Return [X, Y] of the center of cell containing provided text 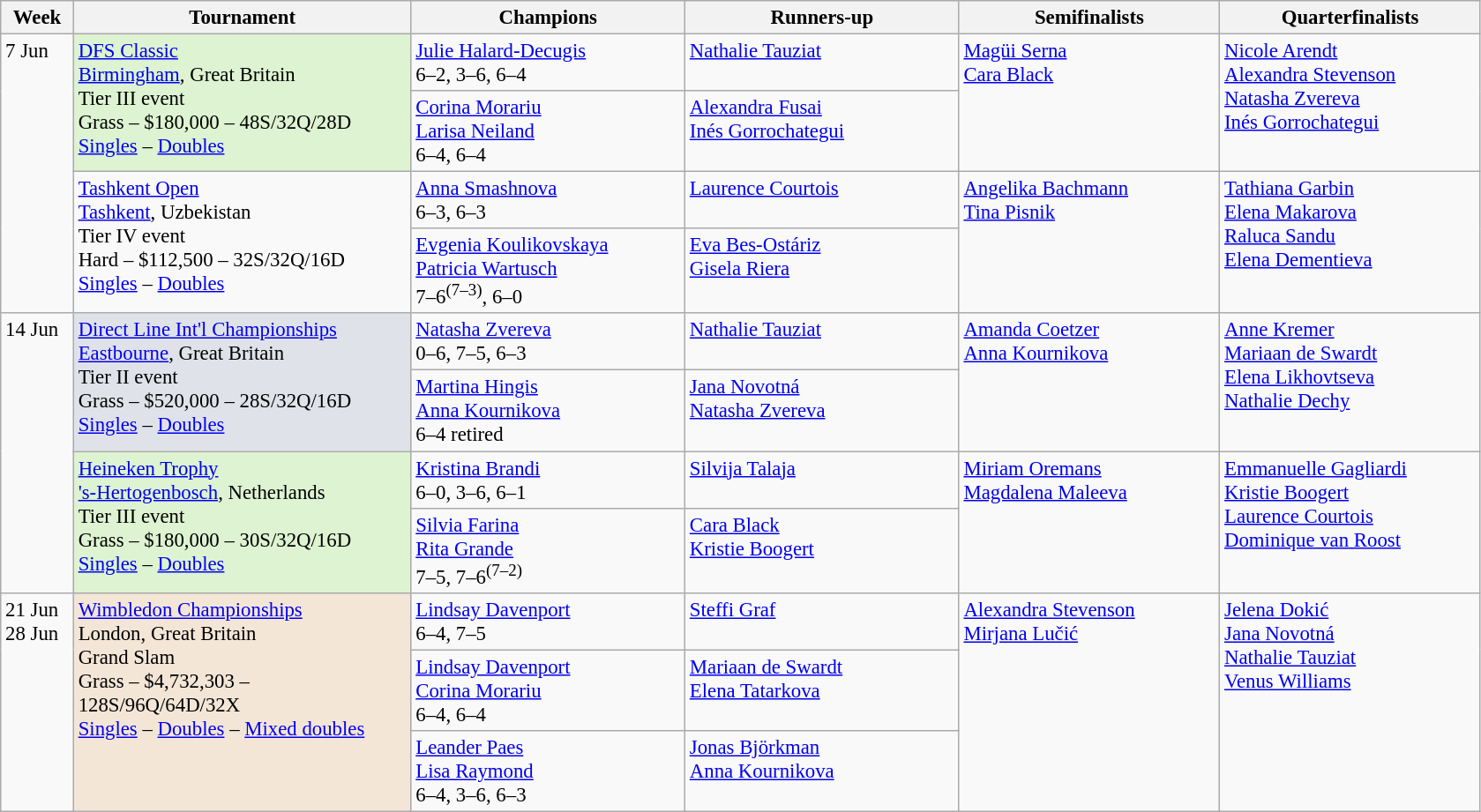
Steffi Graf [822, 621]
Evgenia Koulikovskaya Patricia Wartusch7–6(7–3), 6–0 [549, 271]
Anna Smashnova 6–3, 6–3 [549, 201]
Nicole Arendt Alexandra Stevenson Natasha Zvereva Inés Gorrochategui [1350, 103]
Laurence Courtois [822, 201]
Jonas Björkman Anna Kournikova [822, 771]
Jana Novotná Natasha Zvereva [822, 411]
Julie Halard-Decugis 6–2, 3–6, 6–4 [549, 63]
Lindsay Davenport Corina Morariu6–4, 6–4 [549, 690]
Silvia Farina Rita Grande7–5, 7–6(7–2) [549, 550]
Wimbledon Championships London, Great Britain Grand SlamGrass – $4,732,303 – 128S/96Q/64D/32XSingles – Doubles – Mixed doubles [242, 702]
Champions [549, 18]
Quarterfinalists [1350, 18]
Mariaan de Swardt Elena Tatarkova [822, 690]
Amanda Coetzer Anna Kournikova [1089, 383]
Tournament [242, 18]
7 Jun [37, 175]
Tashkent Open Tashkent, Uzbekistan Tier IV event Hard – $112,500 – 32S/32Q/16DSingles – Doubles [242, 243]
Semifinalists [1089, 18]
Heineken Trophy 's-Hertogenbosch, Netherlands Tier III event Grass – $180,000 – 30S/32Q/16DSingles – Doubles [242, 522]
Magüi Serna Cara Black [1089, 103]
Angelika Bachmann Tina Pisnik [1089, 243]
Miriam Oremans Magdalena Maleeva [1089, 522]
Tathiana Garbin Elena Makarova Raluca Sandu Elena Dementieva [1350, 243]
Runners-up [822, 18]
Leander Paes Lisa Raymond6–4, 3–6, 6–3 [549, 771]
Alexandra Fusai Inés Gorrochategui [822, 131]
Week [37, 18]
DFS Classic Birmingham, Great Britain Tier III event Grass – $180,000 – 48S/32Q/28DSingles – Doubles [242, 103]
Silvija Talaja [822, 480]
Kristina Brandi 6–0, 3–6, 6–1 [549, 480]
Jelena Dokić Jana Novotná Nathalie Tauziat Venus Williams [1350, 702]
Alexandra Stevenson Mirjana Lučić [1089, 702]
Martina Hingis Anna Kournikova6–4 retired [549, 411]
Cara Black Kristie Boogert [822, 550]
14 Jun [37, 453]
Eva Bes-Ostáriz Gisela Riera [822, 271]
Emmanuelle Gagliardi Kristie Boogert Laurence Courtois Dominique van Roost [1350, 522]
Direct Line Int'l Championships Eastbourne, Great Britain Tier II event Grass – $520,000 – 28S/32Q/16DSingles – Doubles [242, 383]
Lindsay Davenport 6–4, 7–5 [549, 621]
Corina Morariu Larisa Neiland6–4, 6–4 [549, 131]
Natasha Zvereva 0–6, 7–5, 6–3 [549, 342]
Anne Kremer Mariaan de Swardt Elena Likhovtseva Nathalie Dechy [1350, 383]
21 Jun28 Jun [37, 702]
